Identify which cell holds the provided text, then report its (x, y) central coordinate. 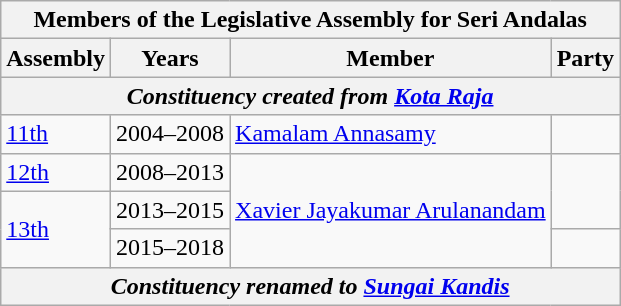
2013–2015 (170, 210)
2015–2018 (170, 248)
12th (56, 172)
11th (56, 134)
13th (56, 229)
2008–2013 (170, 172)
Member (391, 58)
Assembly (56, 58)
Xavier Jayakumar Arulanandam (391, 210)
2004–2008 (170, 134)
Constituency created from Kota Raja (310, 96)
Constituency renamed to Sungai Kandis (310, 286)
Members of the Legislative Assembly for Seri Andalas (310, 20)
Party (585, 58)
Kamalam Annasamy (391, 134)
Years (170, 58)
